Extract the [X, Y] coordinate from the center of the cell holding the provided text.  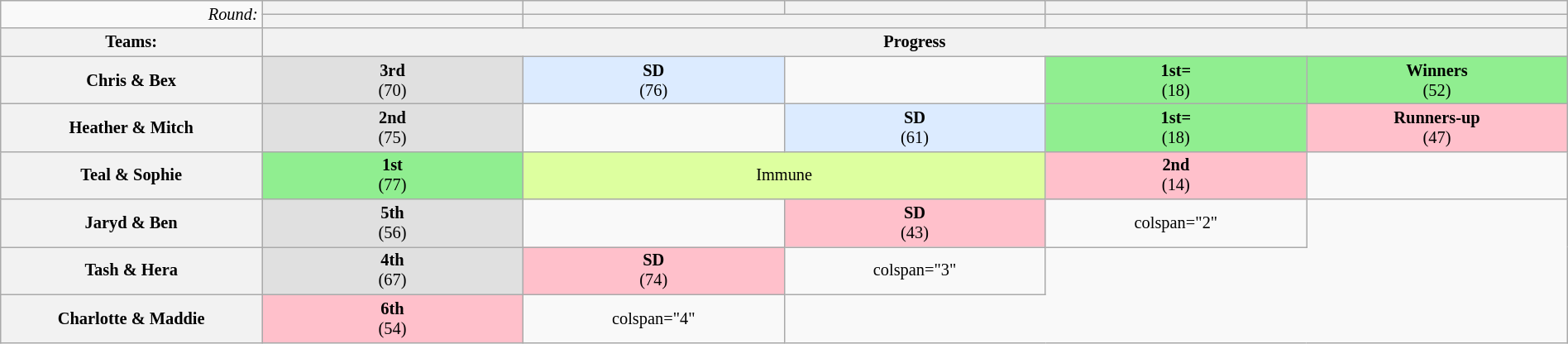
Winners(52) [1437, 80]
3rd(70) [393, 80]
Tash & Hera [131, 270]
colspan="4" [653, 318]
2nd(14) [1176, 175]
5th(56) [393, 223]
Jaryd & Ben [131, 223]
Charlotte & Maddie [131, 318]
SD(76) [653, 80]
Progress [915, 42]
2nd(75) [393, 127]
6th(54) [393, 318]
4th(67) [393, 270]
colspan="2" [1176, 223]
Teal & Sophie [131, 175]
Immune [784, 175]
SD(43) [915, 223]
Round: [131, 14]
Heather & Mitch [131, 127]
Runners-up(47) [1437, 127]
SD(74) [653, 270]
Chris & Bex [131, 80]
SD(61) [915, 127]
1st(77) [393, 175]
Teams: [131, 42]
colspan="3" [915, 270]
